Search for the cell housing the specified text and yield its (x, y) center coordinate. 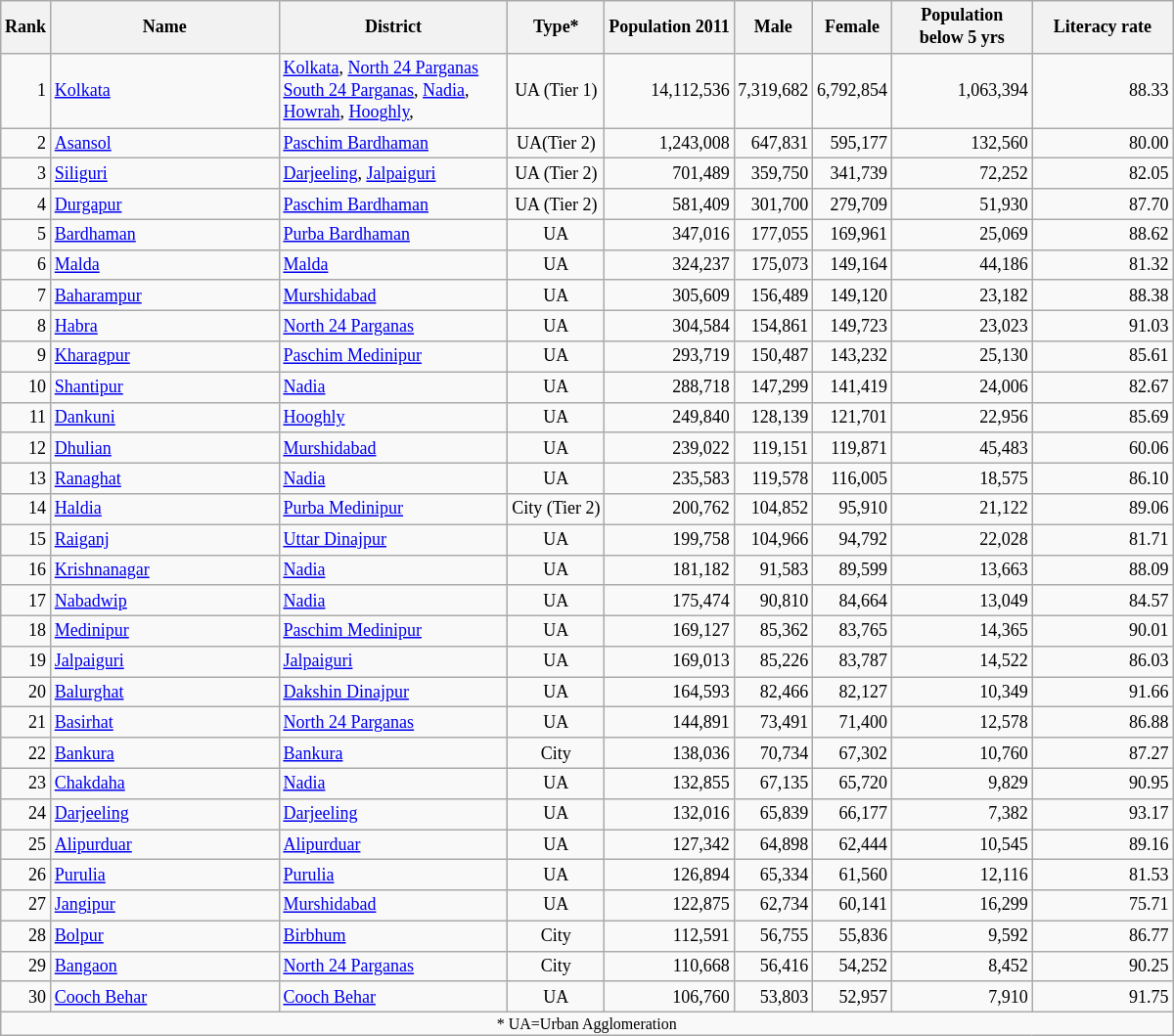
71,400 (853, 722)
66,177 (853, 814)
9,829 (962, 783)
235,583 (669, 477)
10,349 (962, 693)
147,299 (773, 387)
94,792 (853, 540)
Name (164, 27)
65,839 (773, 814)
164,593 (669, 693)
65,334 (773, 875)
116,005 (853, 477)
14 (25, 509)
88.33 (1103, 90)
UA (Tier 1) (556, 90)
83,765 (853, 630)
9 (25, 356)
119,578 (773, 477)
84.57 (1103, 601)
156,489 (773, 295)
7,382 (962, 814)
82.67 (1103, 387)
110,668 (669, 967)
19 (25, 661)
Chakdaha (164, 783)
75.71 (1103, 906)
81.32 (1103, 264)
10,545 (962, 845)
305,609 (669, 295)
126,894 (669, 875)
64,898 (773, 845)
10,760 (962, 753)
199,758 (669, 540)
90.95 (1103, 783)
82,127 (853, 693)
112,591 (669, 935)
122,875 (669, 906)
* UA=Urban Agglomeration (587, 1024)
3 (25, 174)
81.53 (1103, 875)
60.06 (1103, 448)
60,141 (853, 906)
21 (25, 722)
Krishnanagar (164, 569)
Kharagpur (164, 356)
85,226 (773, 661)
8,452 (962, 967)
14,365 (962, 630)
22 (25, 753)
121,701 (853, 417)
30 (25, 996)
Ranaghat (164, 477)
132,855 (669, 783)
88.62 (1103, 235)
City (Tier 2) (556, 509)
Birbhum (393, 935)
150,487 (773, 356)
Shantipur (164, 387)
86.77 (1103, 935)
341,739 (853, 174)
55,836 (853, 935)
154,861 (773, 327)
13 (25, 477)
359,750 (773, 174)
44,186 (962, 264)
65,720 (853, 783)
67,302 (853, 753)
27 (25, 906)
239,022 (669, 448)
15 (25, 540)
Bolpur (164, 935)
91.75 (1103, 996)
104,852 (773, 509)
Population 2011 (669, 27)
45,483 (962, 448)
Baharampur (164, 295)
28 (25, 935)
9,592 (962, 935)
119,151 (773, 448)
138,036 (669, 753)
91.03 (1103, 327)
Literacy rate (1103, 27)
Rank (25, 27)
89.06 (1103, 509)
169,127 (669, 630)
18,575 (962, 477)
Kolkata, North 24 ParganasSouth 24 Parganas, Nadia, Howrah, Hooghly, (393, 90)
20 (25, 693)
647,831 (773, 143)
119,871 (853, 448)
Haldia (164, 509)
132,016 (669, 814)
181,182 (669, 569)
301,700 (773, 203)
95,910 (853, 509)
200,762 (669, 509)
6,792,854 (853, 90)
62,734 (773, 906)
Bardhaman (164, 235)
Siliguri (164, 174)
132,560 (962, 143)
13,663 (962, 569)
Female (853, 27)
127,342 (669, 845)
2 (25, 143)
177,055 (773, 235)
86.88 (1103, 722)
Balurghat (164, 693)
304,584 (669, 327)
Type* (556, 27)
Medinipur (164, 630)
82,466 (773, 693)
25 (25, 845)
Bangaon (164, 967)
91,583 (773, 569)
86.03 (1103, 661)
10 (25, 387)
District (393, 27)
91.66 (1103, 693)
8 (25, 327)
52,957 (853, 996)
83,787 (853, 661)
81.71 (1103, 540)
82.05 (1103, 174)
288,718 (669, 387)
149,723 (853, 327)
Darjeeling, Jalpaiguri (393, 174)
12,116 (962, 875)
106,760 (669, 996)
Dhulian (164, 448)
87.27 (1103, 753)
149,164 (853, 264)
24,006 (962, 387)
128,139 (773, 417)
89.16 (1103, 845)
53,803 (773, 996)
Kolkata (164, 90)
1,243,008 (669, 143)
18 (25, 630)
56,416 (773, 967)
Raiganj (164, 540)
175,073 (773, 264)
23 (25, 783)
90.25 (1103, 967)
Uttar Dinajpur (393, 540)
Hooghly (393, 417)
Nabadwip (164, 601)
80.00 (1103, 143)
23,182 (962, 295)
Dakshin Dinajpur (393, 693)
67,135 (773, 783)
93.17 (1103, 814)
4 (25, 203)
14,112,536 (669, 90)
UA(Tier 2) (556, 143)
Asansol (164, 143)
88.09 (1103, 569)
143,232 (853, 356)
Population below 5 yrs (962, 27)
25,069 (962, 235)
16 (25, 569)
Habra (164, 327)
14,522 (962, 661)
7 (25, 295)
Purba Medinipur (393, 509)
51,930 (962, 203)
293,719 (669, 356)
581,409 (669, 203)
347,016 (669, 235)
7,319,682 (773, 90)
17 (25, 601)
11 (25, 417)
Jangipur (164, 906)
56,755 (773, 935)
249,840 (669, 417)
12 (25, 448)
Dankuni (164, 417)
324,237 (669, 264)
22,028 (962, 540)
54,252 (853, 967)
85.61 (1103, 356)
21,122 (962, 509)
16,299 (962, 906)
Purba Bardhaman (393, 235)
90.01 (1103, 630)
6 (25, 264)
595,177 (853, 143)
29 (25, 967)
22,956 (962, 417)
279,709 (853, 203)
87.70 (1103, 203)
104,966 (773, 540)
1,063,394 (962, 90)
12,578 (962, 722)
89,599 (853, 569)
73,491 (773, 722)
23,023 (962, 327)
5 (25, 235)
26 (25, 875)
61,560 (853, 875)
84,664 (853, 601)
86.10 (1103, 477)
72,252 (962, 174)
169,961 (853, 235)
24 (25, 814)
62,444 (853, 845)
7,910 (962, 996)
90,810 (773, 601)
1 (25, 90)
Basirhat (164, 722)
141,419 (853, 387)
169,013 (669, 661)
175,474 (669, 601)
88.38 (1103, 295)
144,891 (669, 722)
85,362 (773, 630)
149,120 (853, 295)
Male (773, 27)
701,489 (669, 174)
70,734 (773, 753)
25,130 (962, 356)
13,049 (962, 601)
85.69 (1103, 417)
Durgapur (164, 203)
